Scan for the cell matching the given text and deliver its (x, y) coordinate at center. 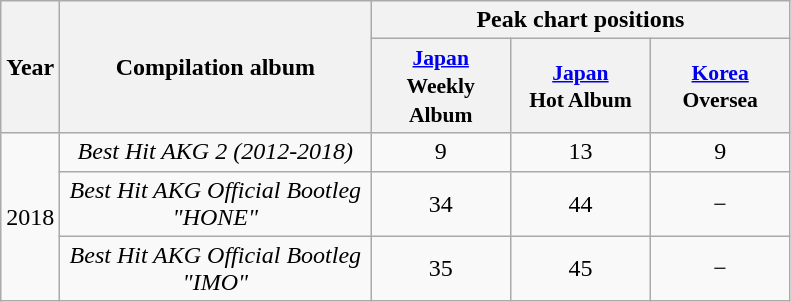
45 (581, 268)
Year (30, 67)
Best Hit AKG 2 (2012-2018) (216, 152)
KoreaOversea (720, 86)
35 (441, 268)
JapanHot Album (581, 86)
Compilation album (216, 67)
Best Hit AKG Official Bootleg "IMO" (216, 268)
Best Hit AKG Official Bootleg "HONE" (216, 204)
2018 (30, 217)
Peak chart positions (580, 20)
44 (581, 204)
34 (441, 204)
13 (581, 152)
JapanWeekly Album (441, 86)
